Identify which cell holds the provided text, then report its (X, Y) central coordinate. 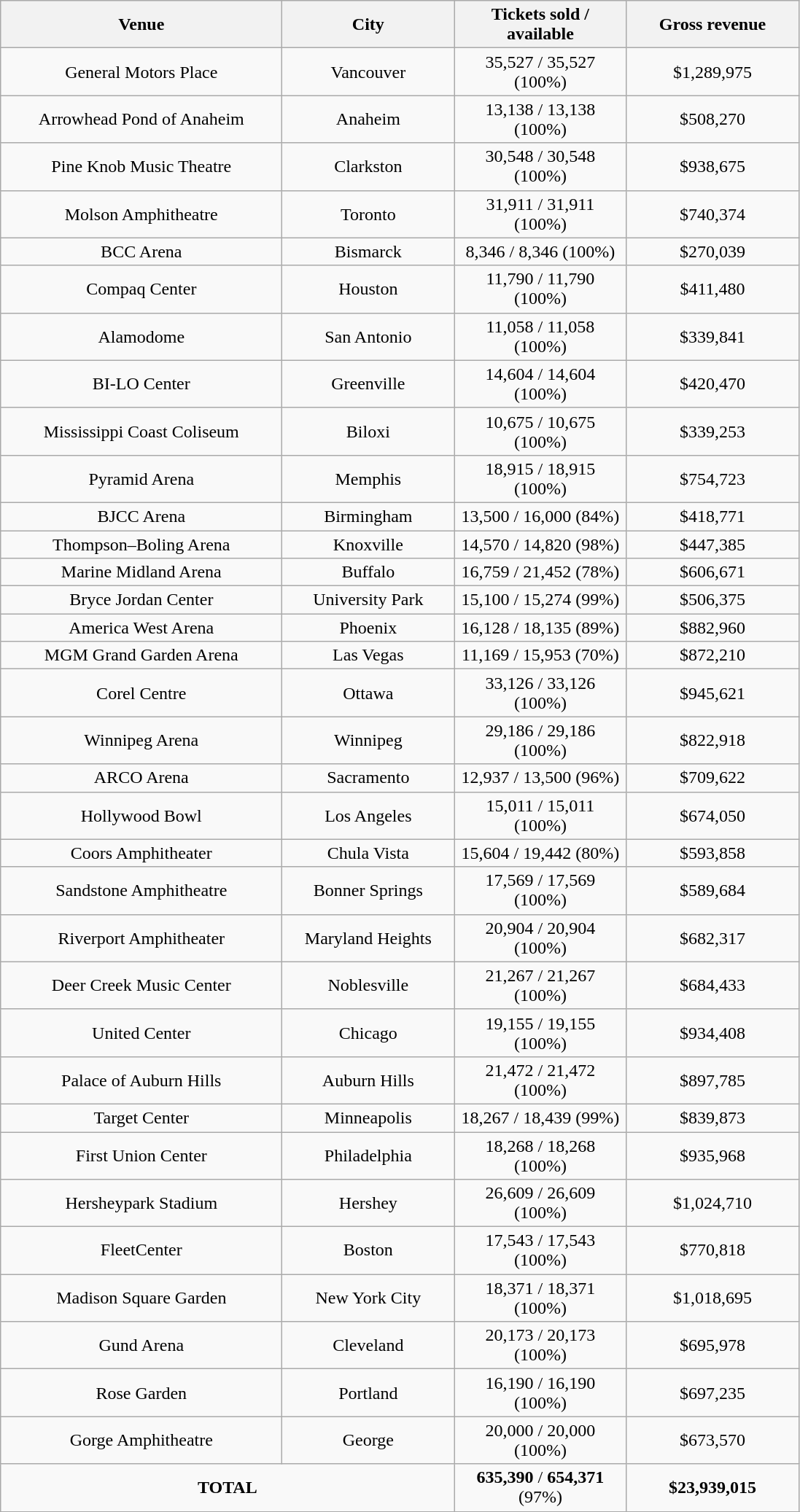
$673,570 (712, 1441)
$938,675 (712, 166)
$1,289,975 (712, 71)
14,604 / 14,604 (100%) (540, 383)
$822,918 (712, 741)
Thompson–Boling Arena (141, 545)
$695,978 (712, 1346)
15,604 / 19,442 (80%) (540, 853)
Hersheypark Stadium (141, 1203)
Target Center (141, 1118)
$1,018,695 (712, 1298)
Gund Arena (141, 1346)
Gross revenue (712, 25)
Bryce Jordan Center (141, 600)
America West Arena (141, 628)
Los Angeles (368, 815)
13,138 / 13,138 (100%) (540, 120)
16,190 / 16,190 (100%) (540, 1392)
Tickets sold / available (540, 25)
14,570 / 14,820 (98%) (540, 545)
FleetCenter (141, 1251)
$420,470 (712, 383)
Portland (368, 1392)
11,169 / 15,953 (70%) (540, 655)
15,100 / 15,274 (99%) (540, 600)
$1,024,710 (712, 1203)
City (368, 25)
Vancouver (368, 71)
Hershey (368, 1203)
33,126 / 33,126 (100%) (540, 693)
16,759 / 21,452 (78%) (540, 572)
ARCO Arena (141, 778)
George (368, 1441)
$589,684 (712, 891)
20,904 / 20,904 (100%) (540, 938)
$339,253 (712, 432)
$682,317 (712, 938)
Venue (141, 25)
13,500 / 16,000 (84%) (540, 516)
Boston (368, 1251)
$872,210 (712, 655)
Pyramid Arena (141, 478)
21,472 / 21,472 (100%) (540, 1080)
Maryland Heights (368, 938)
17,543 / 17,543 (100%) (540, 1251)
$23,939,015 (712, 1487)
Anaheim (368, 120)
15,011 / 15,011 (100%) (540, 815)
Clarkston (368, 166)
MGM Grand Garden Arena (141, 655)
$418,771 (712, 516)
$339,841 (712, 337)
Coors Amphitheater (141, 853)
Madison Square Garden (141, 1298)
Winnipeg Arena (141, 741)
General Motors Place (141, 71)
$508,270 (712, 120)
$882,960 (712, 628)
$270,039 (712, 252)
$934,408 (712, 1032)
University Park (368, 600)
Arrowhead Pond of Anaheim (141, 120)
$606,671 (712, 572)
First Union Center (141, 1155)
$897,785 (712, 1080)
31,911 / 31,911 (100%) (540, 214)
Rose Garden (141, 1392)
Bonner Springs (368, 891)
BCC Arena (141, 252)
Noblesville (368, 986)
Cleveland (368, 1346)
19,155 / 19,155 (100%) (540, 1032)
$754,723 (712, 478)
Chicago (368, 1032)
Palace of Auburn Hills (141, 1080)
35,527 / 35,527 (100%) (540, 71)
Memphis (368, 478)
635,390 / 654,371 (97%) (540, 1487)
Deer Creek Music Center (141, 986)
16,128 / 18,135 (89%) (540, 628)
United Center (141, 1032)
TOTAL (228, 1487)
BJCC Arena (141, 516)
10,675 / 10,675 (100%) (540, 432)
26,609 / 26,609 (100%) (540, 1203)
11,058 / 11,058 (100%) (540, 337)
$740,374 (712, 214)
Compaq Center (141, 289)
BI-LO Center (141, 383)
Riverport Amphitheater (141, 938)
20,173 / 20,173 (100%) (540, 1346)
8,346 / 8,346 (100%) (540, 252)
21,267 / 21,267 (100%) (540, 986)
Las Vegas (368, 655)
Bismarck (368, 252)
Pine Knob Music Theatre (141, 166)
Ottawa (368, 693)
Buffalo (368, 572)
Greenville (368, 383)
$506,375 (712, 600)
$709,622 (712, 778)
$684,433 (712, 986)
San Antonio (368, 337)
Toronto (368, 214)
$447,385 (712, 545)
$770,818 (712, 1251)
17,569 / 17,569 (100%) (540, 891)
$593,858 (712, 853)
12,937 / 13,500 (96%) (540, 778)
Mississippi Coast Coliseum (141, 432)
Phoenix (368, 628)
Winnipeg (368, 741)
Marine Midland Arena (141, 572)
Molson Amphitheatre (141, 214)
Sandstone Amphitheatre (141, 891)
$674,050 (712, 815)
Chula Vista (368, 853)
$411,480 (712, 289)
Sacramento (368, 778)
$935,968 (712, 1155)
$839,873 (712, 1118)
18,268 / 18,268 (100%) (540, 1155)
Auburn Hills (368, 1080)
Gorge Amphitheatre (141, 1441)
29,186 / 29,186 (100%) (540, 741)
30,548 / 30,548 (100%) (540, 166)
18,371 / 18,371 (100%) (540, 1298)
Biloxi (368, 432)
New York City (368, 1298)
Houston (368, 289)
Alamodome (141, 337)
$945,621 (712, 693)
Birmingham (368, 516)
Corel Centre (141, 693)
18,915 / 18,915 (100%) (540, 478)
11,790 / 11,790 (100%) (540, 289)
Minneapolis (368, 1118)
Knoxville (368, 545)
Hollywood Bowl (141, 815)
$697,235 (712, 1392)
18,267 / 18,439 (99%) (540, 1118)
Philadelphia (368, 1155)
20,000 / 20,000 (100%) (540, 1441)
